Detect which cell encompasses the target text, then output its (X, Y) center coordinate. 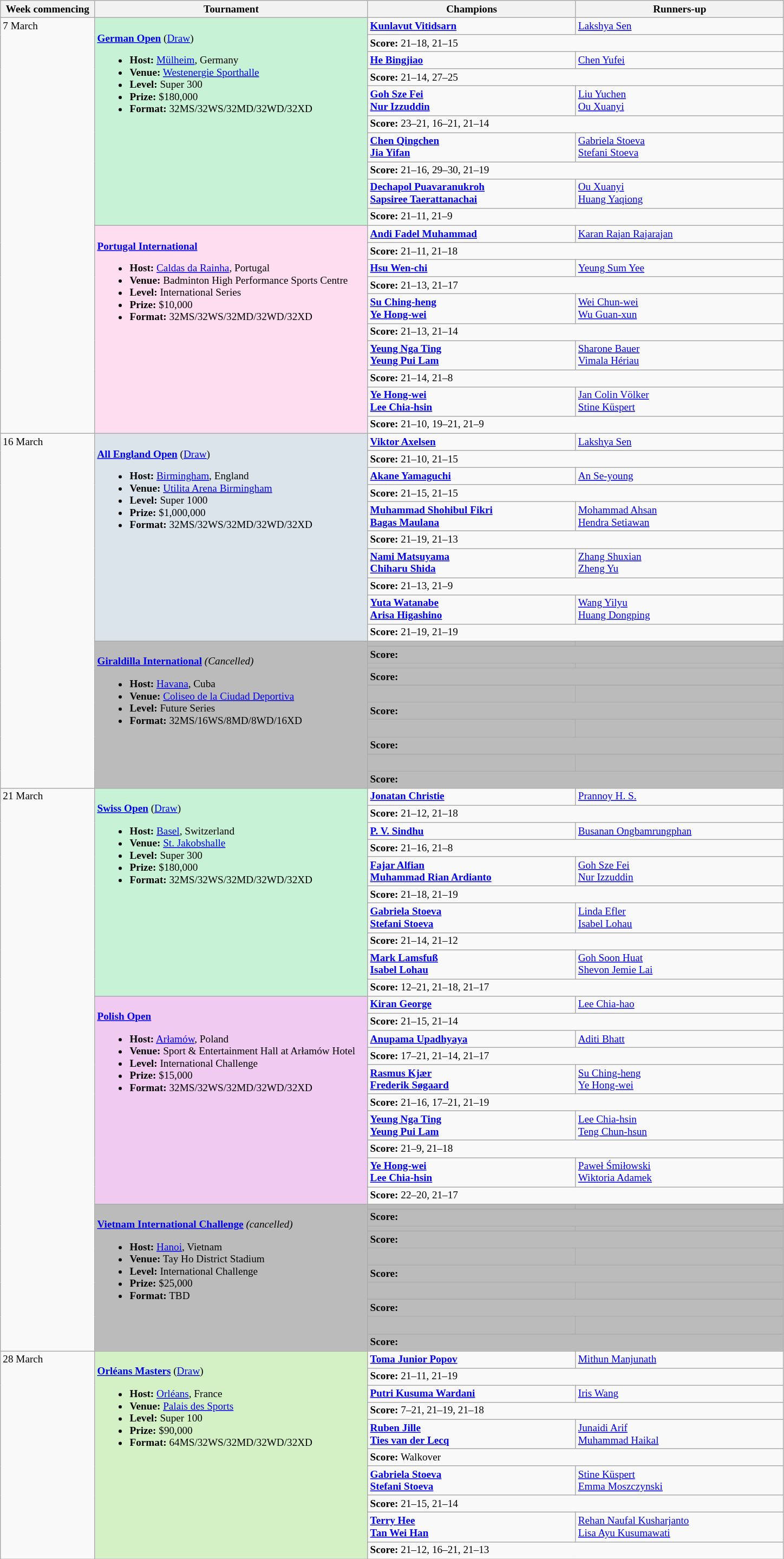
Score: 21–9, 21–18 (576, 1149)
Muhammad Shohibul Fikri Bagas Maulana (472, 517)
16 March (48, 611)
Score: 21–15, 21–15 (576, 493)
Score: 21–18, 21–15 (576, 43)
Score: 21–10, 19–21, 21–9 (576, 425)
Score: 23–21, 16–21, 21–14 (576, 124)
Junaidi Arif Muhammad Haikal (680, 1434)
Score: 21–11, 21–9 (576, 217)
Mithun Manjunath (680, 1360)
Linda Efler Isabel Lohau (680, 918)
All England Open (Draw)Host: Birmingham, EnglandVenue: Utilita Arena BirminghamLevel: Super 1000Prize: $1,000,000Format: 32MS/32WS/32MD/32WD/32XD (231, 537)
Score: 21–18, 21–19 (576, 895)
Viktor Axelsen (472, 442)
Score: Walkover (576, 1457)
Goh Soon Huat Shevon Jemie Lai (680, 964)
Chen Qingchen Jia Yifan (472, 147)
German Open (Draw)Host: Mülheim, GermanyVenue: Westenergie SporthalleLevel: Super 300Prize: $180,000Format: 32MS/32WS/32MD/32WD/32XD (231, 121)
Nami Matsuyama Chiharu Shida (472, 563)
Putri Kusuma Wardani (472, 1394)
Lee Chia-hsin Teng Chun-hsun (680, 1126)
Dechapol Puavaranukroh Sapsiree Taerattanachai (472, 193)
Score: 21–14, 21–12 (576, 941)
Kunlavut Vitidsarn (472, 26)
Rehan Naufal Kusharjanto Lisa Ayu Kusumawati (680, 1527)
Champions (472, 9)
Terry Hee Tan Wei Han (472, 1527)
Ruben Jille Ties van der Lecq (472, 1434)
Score: 21–13, 21–9 (576, 586)
Andi Fadel Muhammad (472, 234)
Score: 21–14, 21–8 (576, 379)
Wang Yilyu Huang Dongping (680, 609)
Lee Chia-hao (680, 1004)
Score: 17–21, 21–14, 21–17 (576, 1056)
Wei Chun-wei Wu Guan-xun (680, 309)
Giraldilla International (Cancelled)Host: Havana, CubaVenue: Coliseo de la Ciudad DeportivaLevel: Future SeriesFormat: 32MS/16WS/8MD/8WD/16XD (231, 715)
Score: 21–10, 21–15 (576, 459)
Chen Yufei (680, 60)
Score: 12–21, 21–18, 21–17 (576, 988)
Runners-up (680, 9)
Stine Küspert Emma Moszczynski (680, 1480)
Score: 21–11, 21–18 (576, 251)
Paweł Śmiłowski Wiktoria Adamek (680, 1172)
Yuta Watanabe Arisa Higashino (472, 609)
Prannoy H. S. (680, 797)
Hsu Wen-chi (472, 268)
Mohammad Ahsan Hendra Setiawan (680, 517)
Score: 21–19, 21–13 (576, 540)
Score: 21–11, 21–19 (576, 1377)
Orléans Masters (Draw)Host: Orléans, FranceVenue: Palais des SportsLevel: Super 100Prize: $90,000Format: 64MS/32WS/32MD/32WD/32XD (231, 1455)
Score: 7–21, 21–19, 21–18 (576, 1411)
An Se-young (680, 476)
He Bingjiao (472, 60)
Kiran George (472, 1004)
Liu Yuchen Ou Xuanyi (680, 101)
Ou Xuanyi Huang Yaqiong (680, 193)
7 March (48, 225)
Sharone Bauer Vimala Hériau (680, 355)
Score: 21–16, 29–30, 21–19 (576, 171)
Score: 21–13, 21–14 (576, 332)
28 March (48, 1455)
Toma Junior Popov (472, 1360)
Rasmus Kjær Frederik Søgaard (472, 1079)
Aditi Bhatt (680, 1039)
Swiss Open (Draw)Host: Basel, SwitzerlandVenue: St. JakobshalleLevel: Super 300Prize: $180,000Format: 32MS/32WS/32MD/32WD/32XD (231, 892)
Score: 21–12, 16–21, 21–13 (576, 1550)
Score: 22–20, 21–17 (576, 1195)
Jan Colin Völker Stine Küspert (680, 401)
21 March (48, 1069)
Score: 21–14, 27–25 (576, 77)
Fajar Alfian Muhammad Rian Ardianto (472, 871)
Score: 21–19, 21–19 (576, 632)
Zhang Shuxian Zheng Yu (680, 563)
Score: 21–13, 21–17 (576, 285)
Score: 21–12, 21–18 (576, 814)
Busanan Ongbamrungphan (680, 831)
Anupama Upadhyaya (472, 1039)
Yeung Sum Yee (680, 268)
Mark Lamsfuß Isabel Lohau (472, 964)
Tournament (231, 9)
Vietnam International Challenge (cancelled)Host: Hanoi, VietnamVenue: Tay Ho District StadiumLevel: International ChallengePrize: $25,000Format: TBD (231, 1277)
Iris Wang (680, 1394)
P. V. Sindhu (472, 831)
Karan Rajan Rajarajan (680, 234)
Score: 21–16, 21–8 (576, 848)
Week commencing (48, 9)
Jonatan Christie (472, 797)
Score: 21–16, 17–21, 21–19 (576, 1103)
Akane Yamaguchi (472, 476)
